For the text-containing cell, return its midpoint in [x, y] coordinate format. 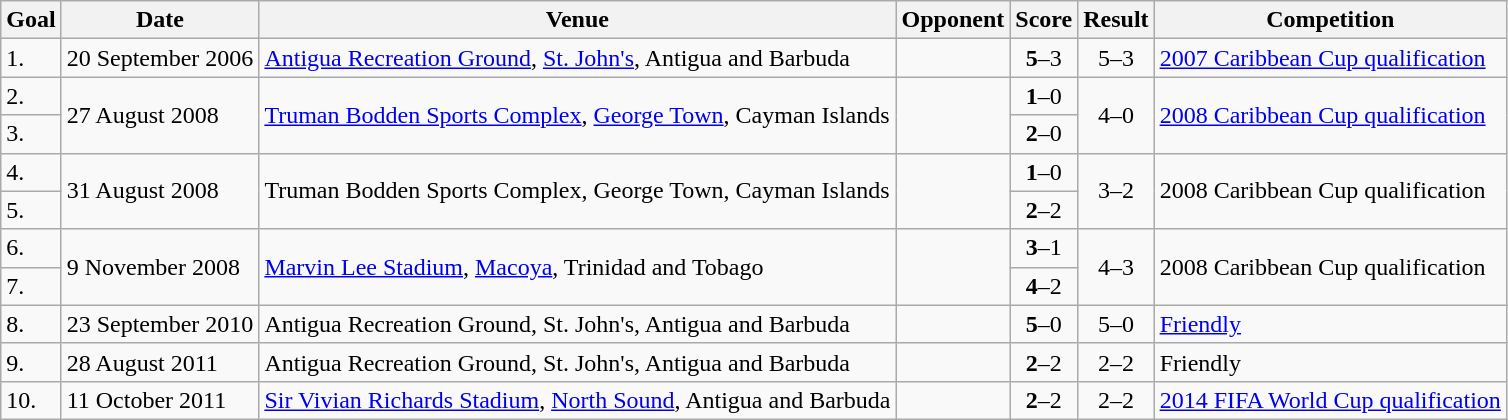
8. [31, 324]
Result [1116, 20]
28 August 2011 [160, 362]
3–2 [1116, 191]
20 September 2006 [160, 58]
2–0 [1044, 134]
2007 Caribbean Cup qualification [1330, 58]
1. [31, 58]
Competition [1330, 20]
Sir Vivian Richards Stadium, North Sound, Antigua and Barbuda [578, 400]
4–3 [1116, 267]
Opponent [953, 20]
Goal [31, 20]
11 October 2011 [160, 400]
Date [160, 20]
Venue [578, 20]
10. [31, 400]
9. [31, 362]
4–0 [1116, 115]
7. [31, 286]
2. [31, 96]
4–2 [1044, 286]
6. [31, 248]
2014 FIFA World Cup qualification [1330, 400]
4. [31, 172]
3. [31, 134]
23 September 2010 [160, 324]
9 November 2008 [160, 267]
27 August 2008 [160, 115]
31 August 2008 [160, 191]
3–1 [1044, 248]
Marvin Lee Stadium, Macoya, Trinidad and Tobago [578, 267]
5. [31, 210]
Score [1044, 20]
